Search for the cell housing the specified text and yield its [X, Y] center coordinate. 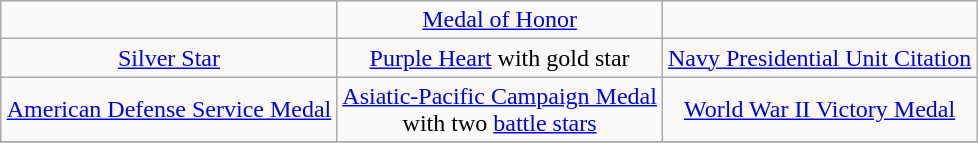
American Defense Service Medal [169, 110]
Navy Presidential Unit Citation [819, 58]
Purple Heart with gold star [500, 58]
Medal of Honor [500, 20]
Silver Star [169, 58]
Asiatic-Pacific Campaign Medalwith two battle stars [500, 110]
World War II Victory Medal [819, 110]
